Locate the cell with the specified text and output its (X, Y) center coordinate. 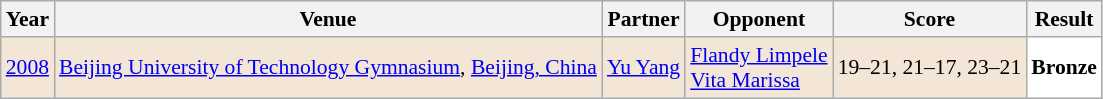
Yu Yang (644, 68)
2008 (28, 68)
Year (28, 19)
Beijing University of Technology Gymnasium, Beijing, China (328, 68)
Partner (644, 19)
19–21, 21–17, 23–21 (930, 68)
Flandy Limpele Vita Marissa (758, 68)
Bronze (1064, 68)
Score (930, 19)
Opponent (758, 19)
Result (1064, 19)
Venue (328, 19)
